Scan for the cell matching the given text and deliver its (x, y) coordinate at center. 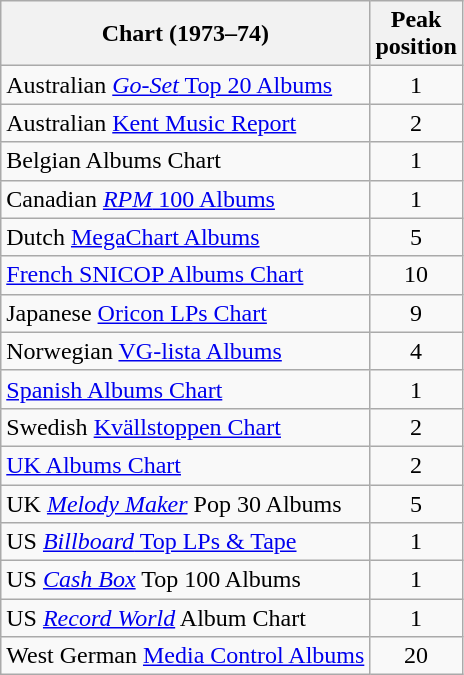
4 (416, 351)
Dutch MegaChart Albums (186, 237)
20 (416, 656)
Chart (1973–74) (186, 34)
10 (416, 275)
9 (416, 313)
US Billboard Top LPs & Tape (186, 542)
Norwegian VG-lista Albums (186, 351)
Belgian Albums Chart (186, 161)
French SNICOP Albums Chart (186, 275)
West German Media Control Albums (186, 656)
Australian Kent Music Report (186, 123)
Australian Go-Set Top 20 Albums (186, 85)
US Record World Album Chart (186, 618)
UK Melody Maker Pop 30 Albums (186, 503)
Japanese Oricon LPs Chart (186, 313)
Swedish Kvällstoppen Chart (186, 427)
Peakposition (416, 34)
UK Albums Chart (186, 465)
Canadian RPM 100 Albums (186, 199)
US Cash Box Top 100 Albums (186, 580)
Spanish Albums Chart (186, 389)
